Capture the cell that displays the provided text and extract its (X, Y) central coordinate. 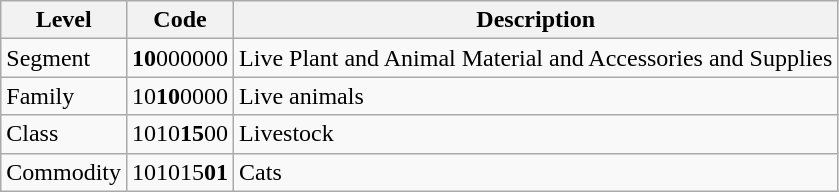
Segment (64, 58)
Live animals (536, 96)
10101501 (180, 172)
Class (64, 134)
Description (536, 20)
Family (64, 96)
Cats (536, 172)
Level (64, 20)
10000000 (180, 58)
Livestock (536, 134)
10101500 (180, 134)
10100000 (180, 96)
Commodity (64, 172)
Code (180, 20)
Live Plant and Animal Material and Accessories and Supplies (536, 58)
